From the cell containing the given text, extract its center point as (x, y) coordinate. 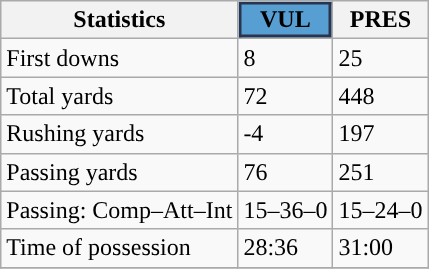
First downs (120, 58)
PRES (380, 20)
Passing: Comp–Att–Int (120, 210)
15–36–0 (286, 210)
72 (286, 96)
76 (286, 172)
15–24–0 (380, 210)
8 (286, 58)
31:00 (380, 248)
Total yards (120, 96)
197 (380, 134)
-4 (286, 134)
25 (380, 58)
VUL (286, 20)
Time of possession (120, 248)
28:36 (286, 248)
Rushing yards (120, 134)
Passing yards (120, 172)
251 (380, 172)
448 (380, 96)
Statistics (120, 20)
